Return [x, y] of the center of cell containing provided text 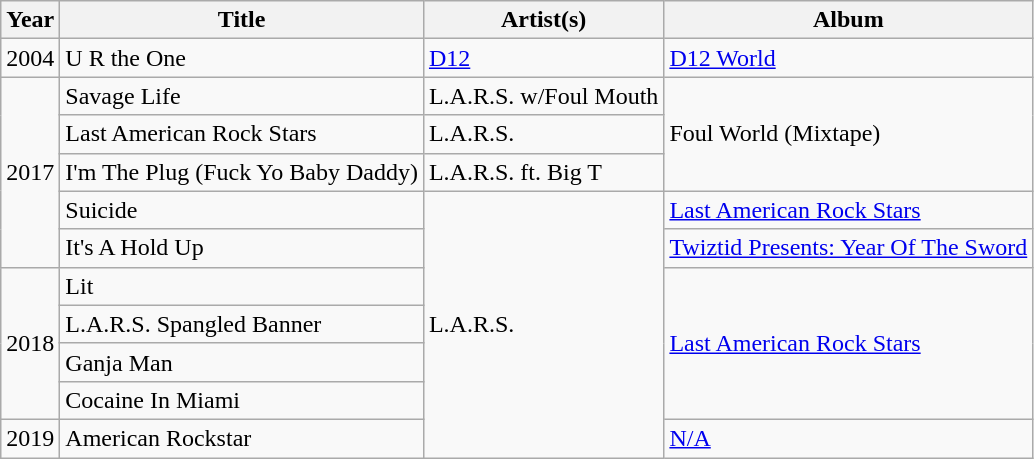
Foul World (Mixtape) [848, 134]
Twiztid Presents: Year Of The Sword [848, 248]
Year [30, 20]
L.A.R.S. Spangled Banner [242, 324]
N/A [848, 438]
2019 [30, 438]
D12 [543, 58]
I'm The Plug (Fuck Yo Baby Daddy) [242, 172]
Title [242, 20]
D12 World [848, 58]
Suicide [242, 210]
Cocaine In Miami [242, 400]
Lit [242, 286]
L.A.R.S. ft. Big T [543, 172]
Ganja Man [242, 362]
Savage Life [242, 96]
2004 [30, 58]
2017 [30, 172]
L.A.R.S. w/Foul Mouth [543, 96]
It's A Hold Up [242, 248]
American Rockstar [242, 438]
Album [848, 20]
Artist(s) [543, 20]
U R the One [242, 58]
2018 [30, 343]
